Provide the [x, y] coordinate of the cell's center where the given text is located.  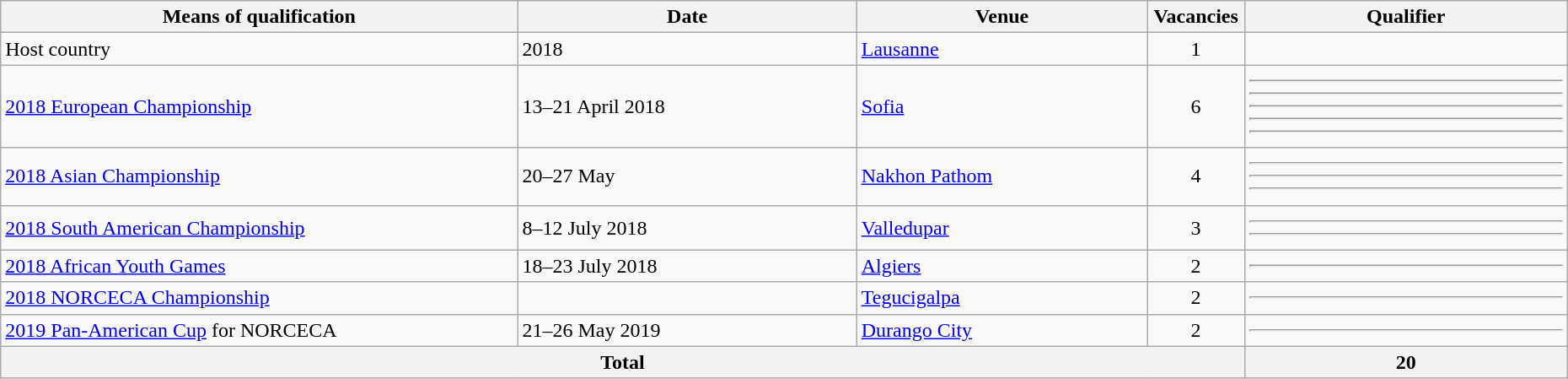
Date [687, 17]
Algiers [1001, 266]
20 [1406, 362]
Means of qualification [260, 17]
Qualifier [1406, 17]
2018 South American Championship [260, 228]
Sofia [1001, 106]
Durango City [1001, 330]
3 [1195, 228]
Lausanne [1001, 49]
13–21 April 2018 [687, 106]
Tegucigalpa [1001, 298]
1 [1195, 49]
Total [622, 362]
2018 Asian Championship [260, 176]
Venue [1001, 17]
2018 NORCECA Championship [260, 298]
21–26 May 2019 [687, 330]
2018 [687, 49]
2019 Pan-American Cup for NORCECA [260, 330]
8–12 July 2018 [687, 228]
4 [1195, 176]
Host country [260, 49]
Nakhon Pathom [1001, 176]
2018 European Championship [260, 106]
2018 African Youth Games [260, 266]
Vacancies [1195, 17]
6 [1195, 106]
20–27 May [687, 176]
Valledupar [1001, 228]
18–23 July 2018 [687, 266]
